Identify which cell holds the provided text, then report its [X, Y] central coordinate. 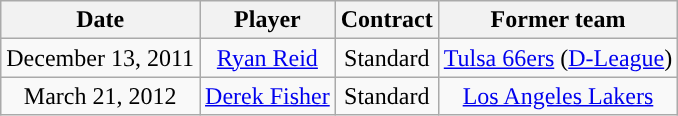
Date [100, 20]
December 13, 2011 [100, 58]
Player [268, 20]
March 21, 2012 [100, 96]
Tulsa 66ers (D-League) [558, 58]
Contract [386, 20]
Ryan Reid [268, 58]
Derek Fisher [268, 96]
Former team [558, 20]
Los Angeles Lakers [558, 96]
